Detect which cell encompasses the target text, then output its [X, Y] center coordinate. 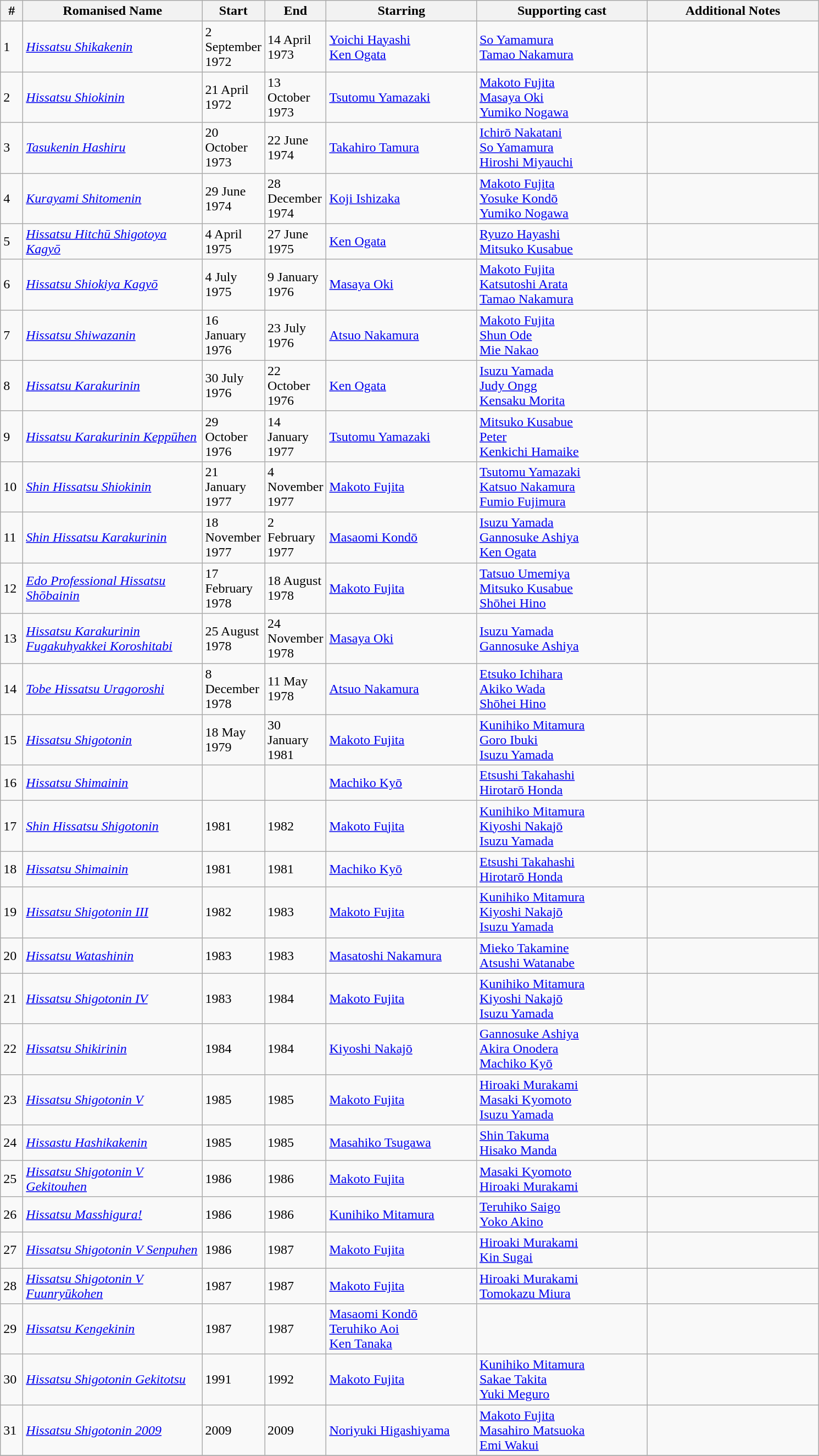
23 [12, 1100]
1 [12, 47]
Hissastu Hashikakenin [113, 1142]
Ichirō NakataniSo YamamuraHiroshi Miyauchi [561, 148]
5 [12, 242]
Masatoshi Nakamura [402, 956]
Masaomi KondōTeruhiko AoiKen Tanaka [402, 1329]
11 May 1978 [296, 689]
Shin TakumaHisako Manda [561, 1142]
1992 [296, 1380]
Tobe Hissatsu Uragoroshi [113, 689]
Kurayami Shitomenin [113, 198]
20 October 1973 [233, 148]
17 February 1978 [233, 588]
Tsutomu YamazakiKatsuo NakamuraFumio Fujimura [561, 487]
Hiroaki MurakamiTomokazu Miura [561, 1285]
Shin Hissatsu Karakurinin [113, 537]
30 January 1981 [296, 740]
Hissatsu Masshigura! [113, 1214]
Start [233, 11]
4 November 1977 [296, 487]
Mieko TakamineAtsushi Watanabe [561, 956]
4 July 1975 [233, 284]
Starring [402, 11]
Hissatsu Karakurinin [113, 386]
Hissatsu Shikakenin [113, 47]
29 October 1976 [233, 436]
Masahiko Tsugawa [402, 1142]
Hissatsu Hitchū Shigotoya Kagyō [113, 242]
Ryuzo HayashiMitsuko Kusabue [561, 242]
Hissatsu Shigotonin V Gekitouhen [113, 1179]
# [12, 11]
Edo Professional Hissatsu Shōbainin [113, 588]
Additional Notes [733, 11]
16 January 1976 [233, 335]
End [296, 11]
Hissatsu Shigotonin 2009 [113, 1430]
26 [12, 1214]
Makoto FujitaKatsutoshi ArataTamao Nakamura [561, 284]
Hissatsu Shiwazanin [113, 335]
27 June 1975 [296, 242]
Hiroaki MurakamiKin Sugai [561, 1250]
Makoto FujitaMasahiro MatsuokaEmi Wakui [561, 1430]
Tatsuo UmemiyaMitsuko KusabueShōhei Hino [561, 588]
29 [12, 1329]
2 February 1977 [296, 537]
8 [12, 386]
3 [12, 148]
9 [12, 436]
Isuzu YamadaGannosuke Ashiya [561, 639]
13 [12, 639]
So YamamuraTamao Nakamura [561, 47]
30 [12, 1380]
27 [12, 1250]
21 [12, 998]
22 October 1976 [296, 386]
24 [12, 1142]
1991 [233, 1380]
2 September 1972 [233, 47]
9 January 1976 [296, 284]
17 [12, 826]
25 [12, 1179]
31 [12, 1430]
18 August 1978 [296, 588]
Hissatsu Watashinin [113, 956]
Shin Hissatsu Shiokinin [113, 487]
Hissatsu Shigotonin III [113, 912]
22 June 1974 [296, 148]
24 November 1978 [296, 639]
2 [12, 97]
20 [12, 956]
Makoto FujitaYosuke KondōYumiko Nogawa [561, 198]
Yoichi HayashiKen Ogata [402, 47]
Hissatsu Shigotonin V [113, 1100]
Takahiro Tamura [402, 148]
Kunihiko Mitamura [402, 1214]
Makoto FujitaShun OdeMie Nakao [561, 335]
6 [12, 284]
Hissatsu Shigotonin V Senpuhen [113, 1250]
12 [12, 588]
10 [12, 487]
Shin Hissatsu Shigotonin [113, 826]
11 [12, 537]
23 July 1976 [296, 335]
Kiyoshi Nakajō [402, 1049]
Gannosuke AshiyaAkira OnoderaMachiko Kyō [561, 1049]
Kunihiko MitamuraSakae TakitaYuki Meguro [561, 1380]
Noriyuki Higashiyama [402, 1430]
Hissatsu Shiokinin [113, 97]
Hiroaki MurakamiMasaki KyomotoIsuzu Yamada [561, 1100]
Koji Ishizaka [402, 198]
14 April 1973 [296, 47]
13 October 1973 [296, 97]
16 [12, 783]
Mitsuko KusabuePeterKenkichi Hamaike [561, 436]
Masaomi Kondō [402, 537]
22 [12, 1049]
Etsuko IchiharaAkiko WadaShōhei Hino [561, 689]
4 [12, 198]
Hissatsu Shikirinin [113, 1049]
14 January 1977 [296, 436]
Isuzu YamadaGannosuke AshiyaKen Ogata [561, 537]
7 [12, 335]
Teruhiko SaigoYoko Akino [561, 1214]
Makoto FujitaMasaya OkiYumiko Nogawa [561, 97]
Hissatsu Shigotonin V Fuunryūkohen [113, 1285]
Hissatsu Shiokiya Kagyō [113, 284]
14 [12, 689]
Hissatsu Karakurinin Fugakuhyakkei Koroshitabi [113, 639]
Kunihiko MitamuraGoro IbukiIsuzu Yamada [561, 740]
18 November 1977 [233, 537]
Supporting cast [561, 11]
25 August 1978 [233, 639]
18 [12, 869]
30 July 1976 [233, 386]
28 [12, 1285]
Hissatsu Shigotonin [113, 740]
Hissatsu Kengekinin [113, 1329]
Hissatsu Shigotonin IV [113, 998]
8 December 1978 [233, 689]
19 [12, 912]
21 January 1977 [233, 487]
15 [12, 740]
28 December 1974 [296, 198]
29 June 1974 [233, 198]
21 April 1972 [233, 97]
Romanised Name [113, 11]
Hissatsu Shigotonin Gekitotsu [113, 1380]
Masaki KyomotoHiroaki Murakami [561, 1179]
Hissatsu Karakurinin Keppūhen [113, 436]
Tasukenin Hashiru [113, 148]
Isuzu YamadaJudy OnggKensaku Morita [561, 386]
4 April 1975 [233, 242]
18 May 1979 [233, 740]
